Locate the cell with the specified text and output its [X, Y] center coordinate. 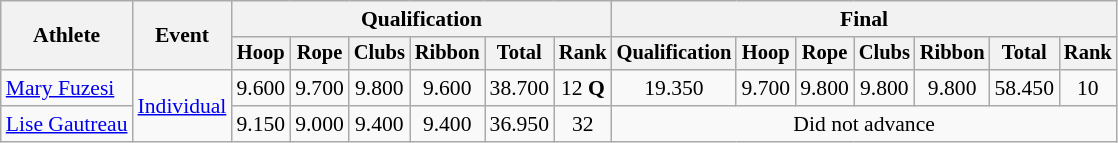
58.450 [1024, 88]
Did not advance [864, 124]
Event [182, 36]
9.150 [260, 124]
38.700 [520, 88]
19.350 [674, 88]
Lise Gautreau [67, 124]
Mary Fuzesi [67, 88]
32 [583, 124]
Individual [182, 106]
12 Q [583, 88]
36.950 [520, 124]
10 [1088, 88]
Final [864, 19]
Athlete [67, 36]
9.000 [320, 124]
